Detect which cell encompasses the target text, then output its (X, Y) center coordinate. 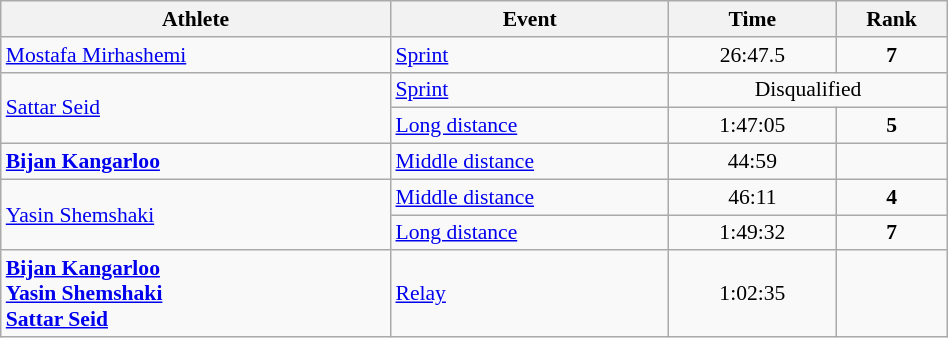
Sattar Seid (196, 108)
Bijan KangarlooYasin ShemshakiSattar Seid (196, 294)
46:11 (752, 197)
1:47:05 (752, 126)
1:02:35 (752, 294)
4 (892, 197)
1:49:32 (752, 233)
26:47.5 (752, 55)
Yasin Shemshaki (196, 214)
Time (752, 19)
Mostafa Mirhashemi (196, 55)
Relay (529, 294)
Bijan Kangarloo (196, 162)
Rank (892, 19)
Event (529, 19)
5 (892, 126)
44:59 (752, 162)
Disqualified (808, 90)
Athlete (196, 19)
